From the cell containing the given text, extract its center point as (X, Y) coordinate. 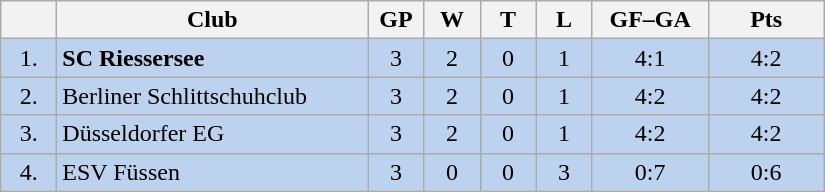
GP (396, 20)
Berliner Schlittschuhclub (212, 96)
Düsseldorfer EG (212, 134)
GF–GA (650, 20)
L (564, 20)
Club (212, 20)
3. (29, 134)
4:1 (650, 58)
0:7 (650, 172)
0:6 (766, 172)
W (452, 20)
Pts (766, 20)
1. (29, 58)
2. (29, 96)
4. (29, 172)
SC Riessersee (212, 58)
T (508, 20)
ESV Füssen (212, 172)
